Search for the cell housing the specified text and yield its (X, Y) center coordinate. 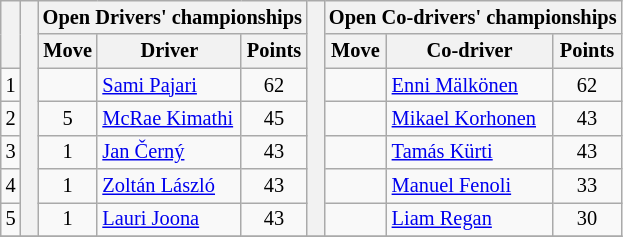
McRae Kimathi (169, 118)
Enni Mälkönen (470, 85)
33 (588, 186)
Open Co-drivers' championships (472, 17)
30 (588, 219)
3 (11, 152)
45 (274, 118)
Co-driver (470, 51)
4 (11, 186)
Mikael Korhonen (470, 118)
Driver (169, 51)
Liam Regan (470, 219)
Zoltán László (169, 186)
Manuel Fenoli (470, 186)
Jan Černý (169, 152)
2 (11, 118)
Open Drivers' championships (172, 17)
Sami Pajari (169, 85)
Tamás Kürti (470, 152)
Lauri Joona (169, 219)
